Return the (x, y) coordinate for the center point of the cell that contains the specified text.  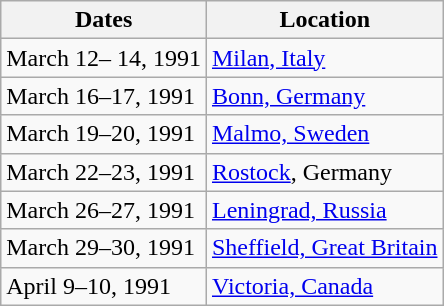
March 12– 14, 1991 (104, 58)
Milan, Italy (324, 58)
April 9–10, 1991 (104, 286)
Bonn, Germany (324, 96)
Rostock, Germany (324, 172)
March 29–30, 1991 (104, 248)
March 26–27, 1991 (104, 210)
Dates (104, 20)
Location (324, 20)
Malmo, Sweden (324, 134)
Victoria, Canada (324, 286)
March 19–20, 1991 (104, 134)
Leningrad, Russia (324, 210)
March 16–17, 1991 (104, 96)
March 22–23, 1991 (104, 172)
Sheffield, Great Britain (324, 248)
